Find where the given text appears and provide that cell's center as (x, y) coordinate. 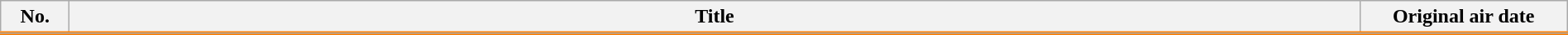
No. (35, 17)
Original air date (1464, 17)
Title (715, 17)
